Extract the [x, y] coordinate from the center of the cell holding the provided text.  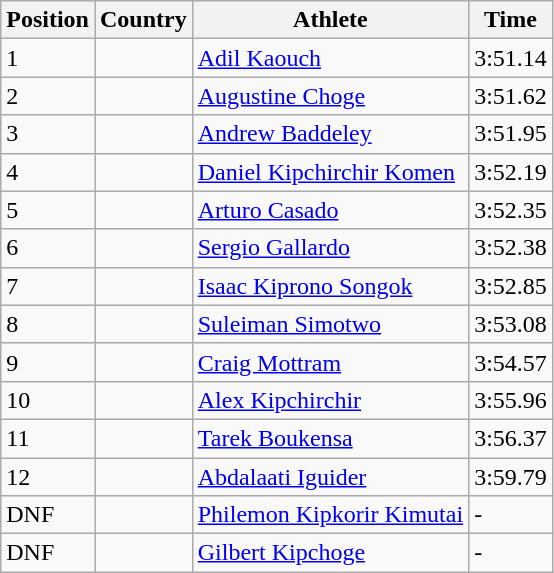
Philemon Kipkorir Kimutai [330, 515]
1 [48, 58]
Alex Kipchirchir [330, 400]
2 [48, 96]
4 [48, 172]
Augustine Choge [330, 96]
3:52.85 [511, 286]
Country [143, 20]
Adil Kaouch [330, 58]
3:55.96 [511, 400]
Daniel Kipchirchir Komen [330, 172]
3:54.57 [511, 362]
7 [48, 286]
3:51.14 [511, 58]
Abdalaati Iguider [330, 477]
Tarek Boukensa [330, 438]
Isaac Kiprono Songok [330, 286]
3:52.38 [511, 248]
3:53.08 [511, 324]
9 [48, 362]
3:56.37 [511, 438]
Suleiman Simotwo [330, 324]
3:51.62 [511, 96]
3:52.35 [511, 210]
11 [48, 438]
Athlete [330, 20]
12 [48, 477]
Sergio Gallardo [330, 248]
10 [48, 400]
Craig Mottram [330, 362]
5 [48, 210]
Position [48, 20]
6 [48, 248]
3:51.95 [511, 134]
8 [48, 324]
Time [511, 20]
3 [48, 134]
Arturo Casado [330, 210]
Andrew Baddeley [330, 134]
Gilbert Kipchoge [330, 553]
3:59.79 [511, 477]
3:52.19 [511, 172]
